Extract the (X, Y) coordinate from the center of the cell holding the provided text.  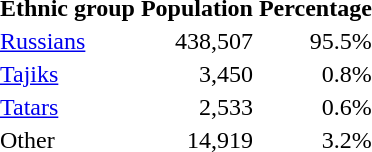
3,450 (196, 75)
2,533 (196, 107)
438,507 (196, 41)
